Return (X, Y) of the center of cell containing provided text 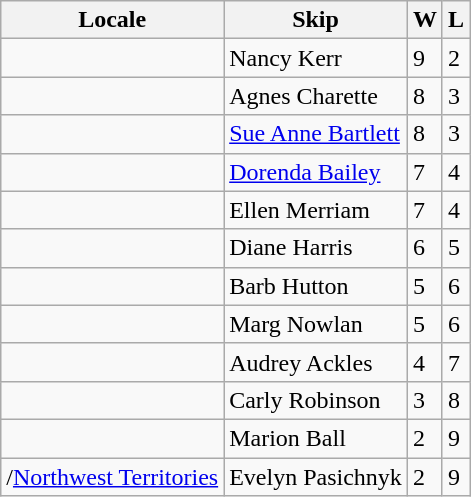
Audrey Ackles (316, 362)
Locale (112, 20)
Marg Nowlan (316, 324)
Nancy Kerr (316, 58)
L (456, 20)
Marion Ball (316, 438)
Sue Anne Bartlett (316, 134)
Barb Hutton (316, 286)
Ellen Merriam (316, 210)
Dorenda Bailey (316, 172)
Carly Robinson (316, 400)
Evelyn Pasichnyk (316, 477)
/Northwest Territories (112, 477)
Diane Harris (316, 248)
W (424, 20)
Agnes Charette (316, 96)
Skip (316, 20)
